Output the (X, Y) coordinate of the center of the cell containing the given text.  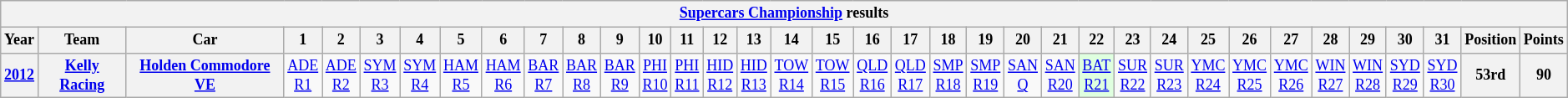
17 (910, 40)
Car (205, 40)
Position (1491, 40)
5 (461, 40)
21 (1060, 40)
3 (380, 40)
31 (1443, 40)
27 (1291, 40)
15 (832, 40)
1 (303, 40)
HAMR6 (503, 75)
SANR20 (1060, 75)
SYMR4 (420, 75)
SANQ (1024, 75)
SURR22 (1133, 75)
BARR7 (544, 75)
90 (1545, 75)
BARR8 (582, 75)
24 (1169, 40)
SYDR30 (1443, 75)
WINR27 (1331, 75)
SYMR3 (380, 75)
YMCR25 (1250, 75)
QLDR17 (910, 75)
19 (985, 40)
WINR28 (1368, 75)
14 (792, 40)
26 (1250, 40)
TOWR15 (832, 75)
2012 (20, 75)
Supercars Championship results (784, 13)
Holden Commodore VE (205, 75)
QLDR16 (873, 75)
13 (753, 40)
SURR23 (1169, 75)
29 (1368, 40)
BATR21 (1097, 75)
12 (720, 40)
HIDR13 (753, 75)
4 (420, 40)
11 (687, 40)
Kelly Racing (82, 75)
SMPR18 (948, 75)
SYDR29 (1404, 75)
PHIR10 (655, 75)
25 (1208, 40)
HAMR5 (461, 75)
BARR9 (620, 75)
SMPR19 (985, 75)
PHIR11 (687, 75)
10 (655, 40)
53rd (1491, 75)
TOWR14 (792, 75)
20 (1024, 40)
YMCR24 (1208, 75)
8 (582, 40)
28 (1331, 40)
18 (948, 40)
HIDR12 (720, 75)
ADER1 (303, 75)
6 (503, 40)
22 (1097, 40)
Points (1545, 40)
ADER2 (341, 75)
2 (341, 40)
Year (20, 40)
7 (544, 40)
16 (873, 40)
Team (82, 40)
YMCR26 (1291, 75)
30 (1404, 40)
23 (1133, 40)
9 (620, 40)
